Provide the (x, y) coordinate of the cell's center where the given text is located.  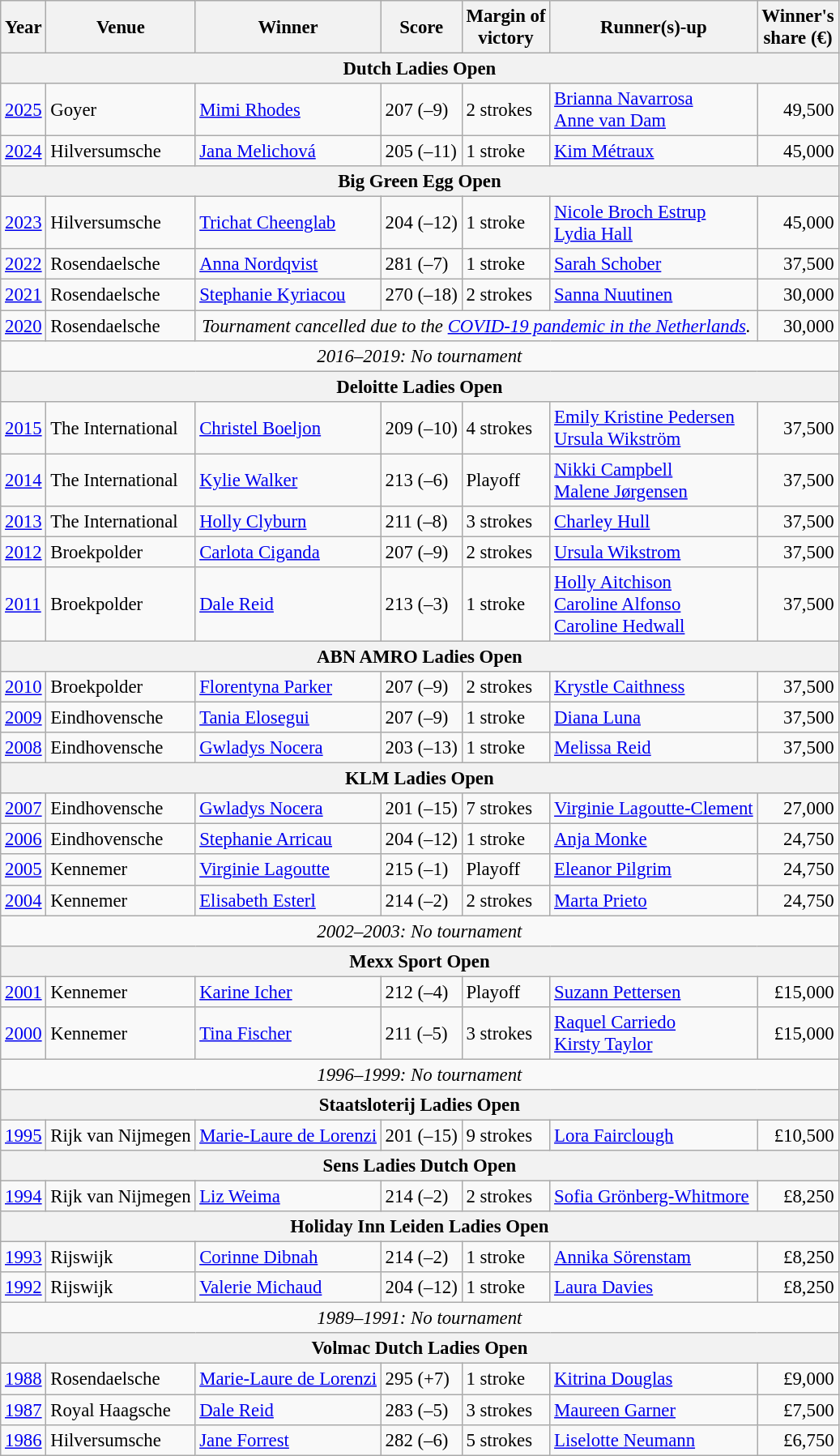
Holly Clyburn (288, 522)
Suzann Pettersen (654, 992)
2021 (23, 295)
2006 (23, 839)
Maureen Garner (654, 1410)
£9,000 (798, 1379)
215 (–1) (421, 870)
2007 (23, 809)
Charley Hull (654, 522)
Mexx Sport Open (420, 961)
Corinne Dibnah (288, 1257)
2009 (23, 718)
Deloitte Ladies Open (420, 386)
Virginie Lagoutte (288, 870)
Winner'sshare (€) (798, 28)
281 (–7) (421, 265)
2011 (23, 604)
Goyer (121, 110)
213 (–6) (421, 480)
2010 (23, 687)
7 strokes (505, 809)
Ursula Wikstrom (654, 552)
Sofia Grönberg-Whitmore (654, 1197)
Nicole Broch Estrup Lydia Hall (654, 224)
209 (–10) (421, 428)
Anja Monke (654, 839)
211 (–5) (421, 1034)
Kylie Walker (288, 480)
Sarah Schober (654, 265)
Holly Aitchison Caroline Alfonso Caroline Hedwall (654, 604)
Stephanie Arricau (288, 839)
Marta Prieto (654, 900)
Trichat Cheenglab (288, 224)
2025 (23, 110)
Eleanor Pilgrim (654, 870)
Florentyna Parker (288, 687)
2016–2019: No tournament (420, 356)
Brianna Navarrosa Anne van Dam (654, 110)
1989–1991: No tournament (420, 1318)
Venue (121, 28)
Volmac Dutch Ladies Open (420, 1349)
1992 (23, 1287)
Diana Luna (654, 718)
Virginie Lagoutte-Clement (654, 809)
2000 (23, 1034)
1995 (23, 1135)
2013 (23, 522)
1996–1999: No tournament (420, 1074)
213 (–3) (421, 604)
2014 (23, 480)
Liselotte Neumann (654, 1440)
Score (421, 28)
ABN AMRO Ladies Open (420, 656)
Mimi Rhodes (288, 110)
£10,500 (798, 1135)
2022 (23, 265)
1988 (23, 1379)
1993 (23, 1257)
49,500 (798, 110)
1994 (23, 1197)
Sanna Nuutinen (654, 295)
Margin ofvictory (505, 28)
Jane Forrest (288, 1440)
Laura Davies (654, 1287)
2012 (23, 552)
27,000 (798, 809)
Raquel Carriedo Kirsty Taylor (654, 1034)
Krystle Caithness (654, 687)
2015 (23, 428)
£6,750 (798, 1440)
Dutch Ladies Open (420, 69)
2023 (23, 224)
Emily Kristine Pedersen Ursula Wikström (654, 428)
Melissa Reid (654, 748)
Tania Elosegui (288, 718)
270 (–18) (421, 295)
Tournament cancelled due to the COVID-19 pandemic in the Netherlands. (476, 326)
205 (–11) (421, 152)
Royal Haagsche (121, 1410)
Stephanie Kyriacou (288, 295)
2004 (23, 900)
KLM Ladies Open (420, 779)
Annika Sörenstam (654, 1257)
282 (–6) (421, 1440)
Valerie Michaud (288, 1287)
2002–2003: No tournament (420, 931)
5 strokes (505, 1440)
2024 (23, 152)
Year (23, 28)
Holiday Inn Leiden Ladies Open (420, 1227)
£7,500 (798, 1410)
Anna Nordqvist (288, 265)
Carlota Ciganda (288, 552)
211 (–8) (421, 522)
1987 (23, 1410)
Kim Métraux (654, 152)
203 (–13) (421, 748)
Lora Fairclough (654, 1135)
Jana Melichová (288, 152)
Winner (288, 28)
Nikki Campbell Malene Jørgensen (654, 480)
Karine Icher (288, 992)
Staatsloterij Ladies Open (420, 1105)
4 strokes (505, 428)
295 (+7) (421, 1379)
9 strokes (505, 1135)
Runner(s)-up (654, 28)
Sens Ladies Dutch Open (420, 1166)
Christel Boeljon (288, 428)
283 (–5) (421, 1410)
Elisabeth Esterl (288, 900)
1986 (23, 1440)
Liz Weima (288, 1197)
212 (–4) (421, 992)
2020 (23, 326)
Kitrina Douglas (654, 1379)
Big Green Egg Open (420, 181)
2008 (23, 748)
2001 (23, 992)
2005 (23, 870)
Tina Fischer (288, 1034)
